Return the (X, Y) coordinate for the center point of the cell that contains the specified text.  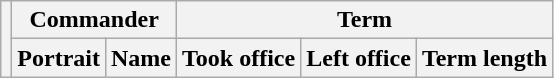
Term (365, 20)
Took office (239, 58)
Left office (359, 58)
Commander (94, 20)
Portrait (59, 58)
Name (140, 58)
Term length (484, 58)
